Extract the (x, y) coordinate from the center of the cell holding the provided text.  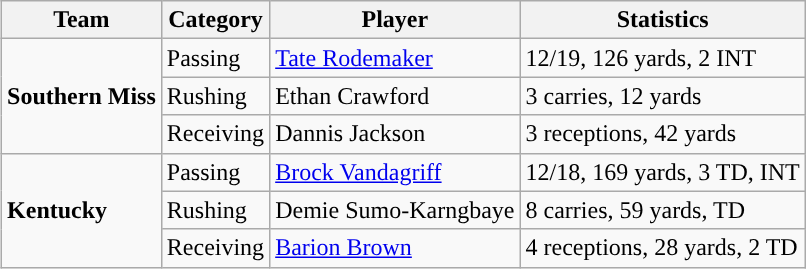
12/19, 126 yards, 2 INT (662, 58)
12/18, 169 yards, 3 TD, INT (662, 172)
Dannis Jackson (395, 134)
Brock Vandagriff (395, 172)
3 receptions, 42 yards (662, 134)
3 carries, 12 yards (662, 96)
Barion Brown (395, 248)
Player (395, 20)
Statistics (662, 20)
8 carries, 59 yards, TD (662, 210)
4 receptions, 28 yards, 2 TD (662, 248)
Southern Miss (82, 96)
Kentucky (82, 210)
Demie Sumo-Karngbaye (395, 210)
Category (215, 20)
Tate Rodemaker (395, 58)
Team (82, 20)
Ethan Crawford (395, 96)
